Determine the [x, y] coordinate at the center of the cell enclosing the given text.  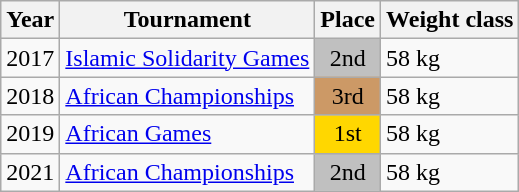
Place [348, 20]
African Games [188, 134]
3rd [348, 96]
Year [30, 20]
2021 [30, 172]
2017 [30, 58]
2019 [30, 134]
2018 [30, 96]
1st [348, 134]
Islamic Solidarity Games [188, 58]
Tournament [188, 20]
Weight class [450, 20]
